Output the [x, y] coordinate of the center of the cell containing the given text.  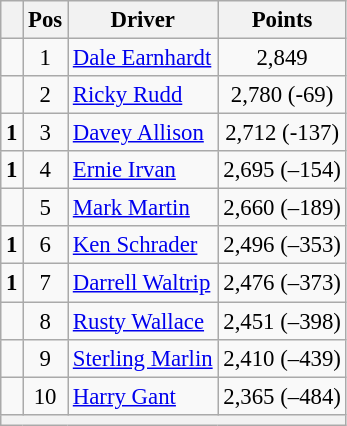
2,849 [282, 58]
3 [46, 133]
Ken Schrader [143, 245]
Ernie Irvan [143, 170]
Darrell Waltrip [143, 283]
Rusty Wallace [143, 321]
2,695 (–154) [282, 170]
6 [46, 245]
2,780 (-69) [282, 95]
Ricky Rudd [143, 95]
5 [46, 208]
10 [46, 396]
Driver [143, 20]
2,365 (–484) [282, 396]
9 [46, 358]
7 [46, 283]
Pos [46, 20]
2,496 (–353) [282, 245]
2,660 (–189) [282, 208]
8 [46, 321]
Harry Gant [143, 396]
2,712 (-137) [282, 133]
4 [46, 170]
2 [46, 95]
Dale Earnhardt [143, 58]
2,476 (–373) [282, 283]
2,451 (–398) [282, 321]
Points [282, 20]
2,410 (–439) [282, 358]
Sterling Marlin [143, 358]
Mark Martin [143, 208]
Davey Allison [143, 133]
